Capture the cell that displays the provided text and extract its [x, y] central coordinate. 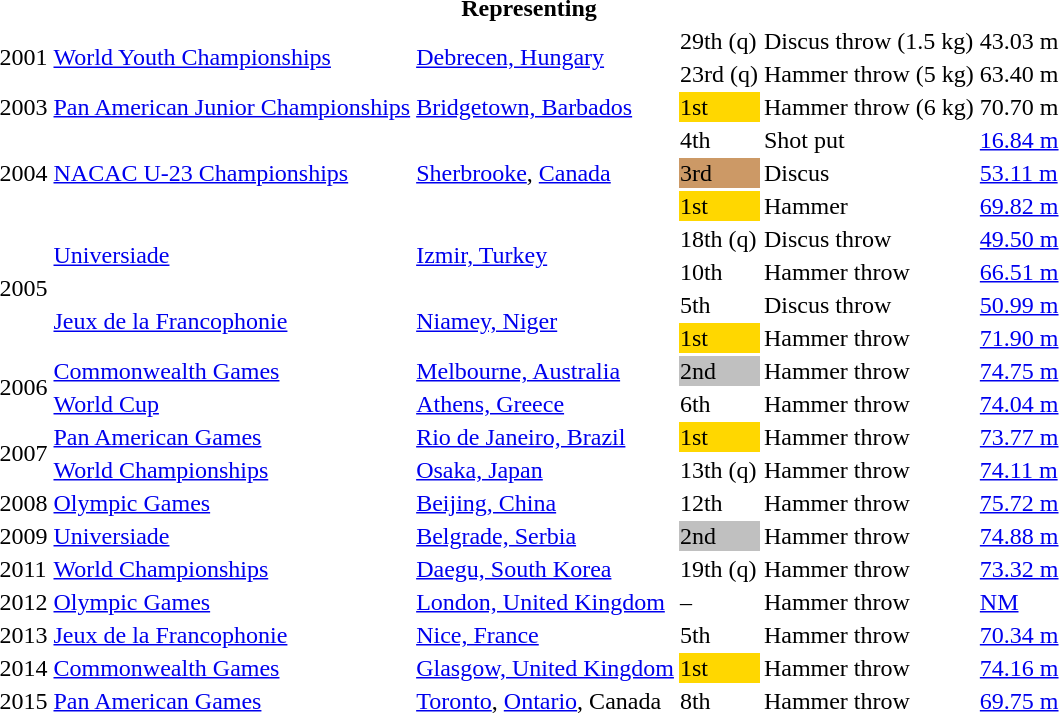
19th (q) [718, 569]
Discus [868, 173]
10th [718, 272]
6th [718, 404]
London, United Kingdom [546, 602]
13th (q) [718, 470]
Daegu, South Korea [546, 569]
18th (q) [718, 239]
Pan American Games [232, 437]
Hammer [868, 206]
– [718, 602]
Sherbrooke, Canada [546, 173]
Debrecen, Hungary [546, 58]
29th (q) [718, 41]
12th [718, 503]
Nice, France [546, 635]
Shot put [868, 140]
Glasgow, United Kingdom [546, 668]
4th [718, 140]
World Cup [232, 404]
Hammer throw (6 kg) [868, 107]
Bridgetown, Barbados [546, 107]
Izmir, Turkey [546, 256]
World Youth Championships [232, 58]
Rio de Janeiro, Brazil [546, 437]
NACAC U-23 Championships [232, 173]
Niamey, Niger [546, 322]
Pan American Junior Championships [232, 107]
3rd [718, 173]
Melbourne, Australia [546, 371]
Athens, Greece [546, 404]
Osaka, Japan [546, 470]
Belgrade, Serbia [546, 536]
23rd (q) [718, 74]
Hammer throw (5 kg) [868, 74]
Discus throw (1.5 kg) [868, 41]
Beijing, China [546, 503]
